Identify which cell holds the provided text, then report its (X, Y) central coordinate. 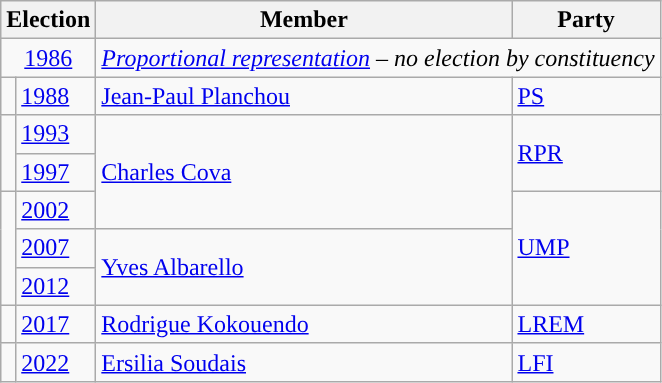
LREM (586, 324)
UMP (586, 248)
Proportional representation – no election by constituency (378, 58)
Election (48, 20)
2022 (56, 362)
Party (586, 20)
Ersilia Soudais (304, 362)
2017 (56, 324)
1988 (56, 96)
2012 (56, 286)
Jean-Paul Planchou (304, 96)
1986 (48, 58)
1997 (56, 172)
2007 (56, 248)
PS (586, 96)
LFI (586, 362)
2002 (56, 210)
RPR (586, 153)
Charles Cova (304, 172)
Member (304, 20)
Yves Albarello (304, 267)
Rodrigue Kokouendo (304, 324)
1993 (56, 134)
